Provide the (X, Y) coordinate of the cell's center where the given text is located.  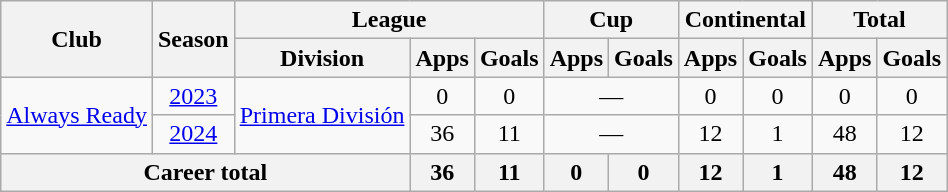
Club (77, 39)
League (389, 20)
Primera División (322, 115)
Season (193, 39)
Cup (611, 20)
Always Ready (77, 115)
2024 (193, 134)
Total (879, 20)
Continental (745, 20)
2023 (193, 96)
Division (322, 58)
Career total (206, 172)
